For the text-containing cell, return its midpoint in [x, y] coordinate format. 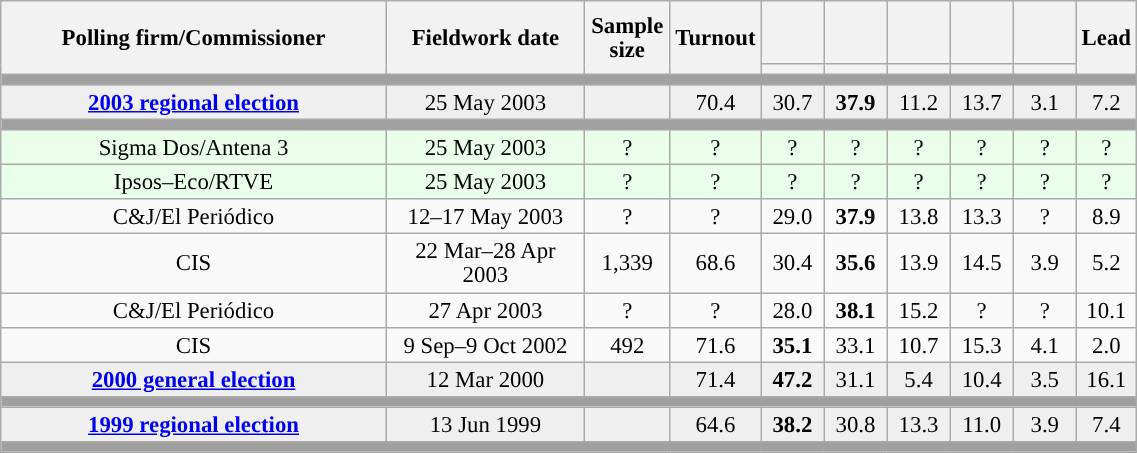
1999 regional election [194, 424]
13.9 [918, 264]
68.6 [716, 264]
30.4 [792, 264]
30.7 [792, 102]
16.1 [1106, 380]
11.0 [982, 424]
5.2 [1106, 264]
15.3 [982, 344]
3.1 [1044, 102]
2000 general election [194, 380]
1,339 [627, 264]
3.5 [1044, 380]
22 Mar–28 Apr 2003 [485, 264]
11.2 [918, 102]
29.0 [792, 218]
8.9 [1106, 218]
47.2 [792, 380]
Polling firm/Commissioner [194, 38]
4.1 [1044, 344]
13.8 [918, 218]
35.1 [792, 344]
Sample size [627, 38]
10.4 [982, 380]
38.2 [792, 424]
7.4 [1106, 424]
Sigma Dos/Antena 3 [194, 148]
27 Apr 2003 [485, 310]
31.1 [856, 380]
14.5 [982, 264]
Fieldwork date [485, 38]
71.6 [716, 344]
7.2 [1106, 102]
64.6 [716, 424]
70.4 [716, 102]
33.1 [856, 344]
5.4 [918, 380]
12 Mar 2000 [485, 380]
38.1 [856, 310]
Turnout [716, 38]
71.4 [716, 380]
35.6 [856, 264]
2.0 [1106, 344]
10.7 [918, 344]
15.2 [918, 310]
492 [627, 344]
Ipsos–Eco/RTVE [194, 182]
13.7 [982, 102]
28.0 [792, 310]
9 Sep–9 Oct 2002 [485, 344]
Lead [1106, 38]
13 Jun 1999 [485, 424]
2003 regional election [194, 102]
10.1 [1106, 310]
30.8 [856, 424]
12–17 May 2003 [485, 218]
